Pinpoint the cell where the given text exists, returning its (x, y) midpoint coordinate. 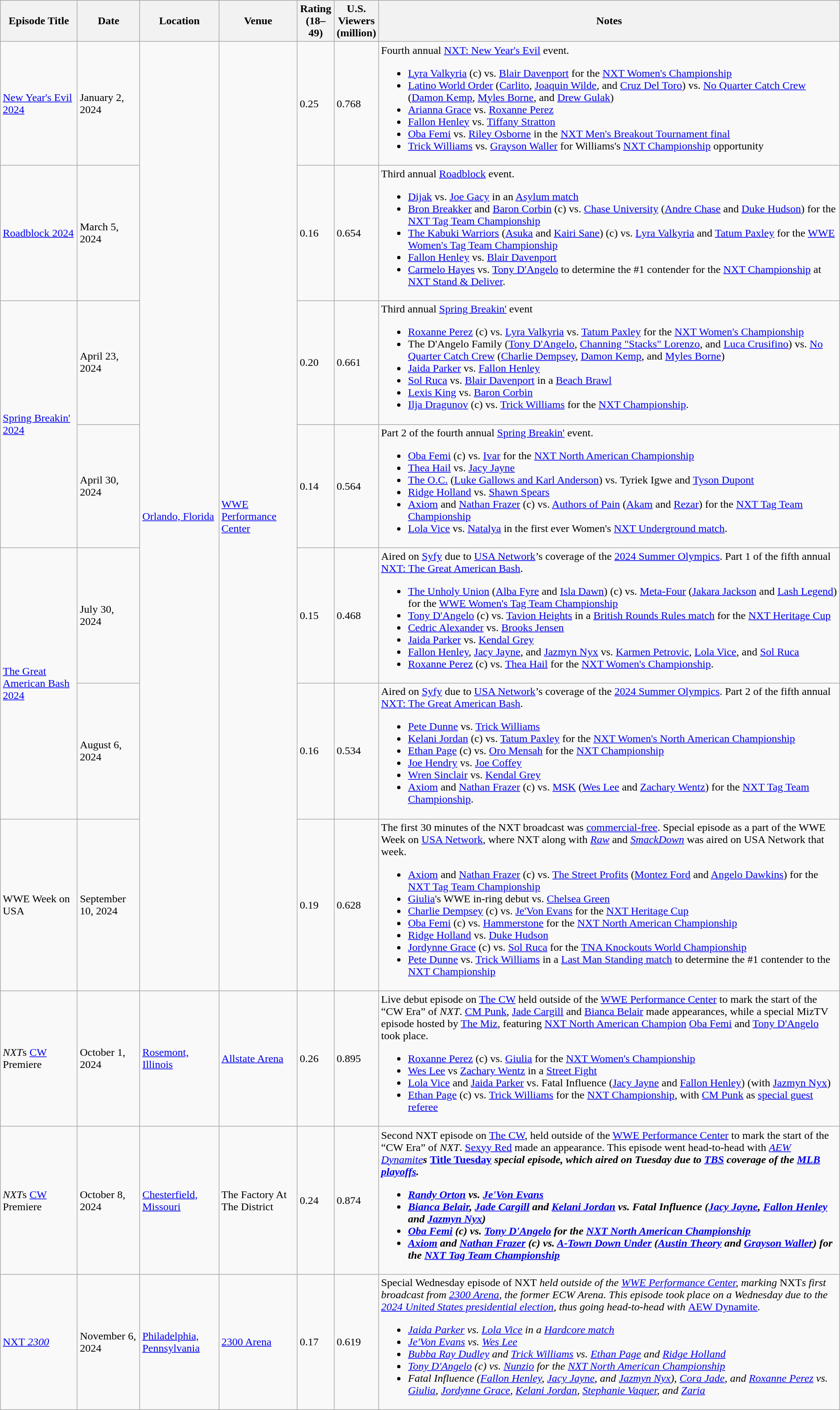
Date (109, 21)
0.17 (315, 1342)
NXT 2300 (39, 1342)
0.768 (356, 103)
November 6, 2024 (109, 1342)
Location (179, 21)
September 10, 2024 (109, 905)
0.468 (356, 615)
0.564 (356, 486)
August 6, 2024 (109, 751)
March 5, 2024 (109, 233)
Chesterfield, Missouri (179, 1200)
0.25 (315, 103)
Rosemont, Illinois (179, 1059)
0.14 (315, 486)
October 1, 2024 (109, 1059)
WWE Week on USA (39, 905)
July 30, 2024 (109, 615)
0.24 (315, 1200)
Roadblock 2024 (39, 233)
0.874 (356, 1200)
Episode Title (39, 21)
0.534 (356, 751)
2300 Arena (258, 1342)
0.19 (315, 905)
0.628 (356, 905)
Rating(18–49) (315, 21)
October 8, 2024 (109, 1200)
0.895 (356, 1059)
Notes (609, 21)
WWE Performance Center (258, 516)
The Factory At The District (258, 1200)
Orlando, Florida (179, 516)
Philadelphia, Pennsylvania (179, 1342)
0.654 (356, 233)
April 23, 2024 (109, 363)
0.26 (315, 1059)
0.661 (356, 363)
April 30, 2024 (109, 486)
January 2, 2024 (109, 103)
0.619 (356, 1342)
Venue (258, 21)
0.15 (315, 615)
U.S.Viewers(million) (356, 21)
Allstate Arena (258, 1059)
The Great American Bash 2024 (39, 683)
0.20 (315, 363)
New Year's Evil 2024 (39, 103)
Spring Breakin' 2024 (39, 424)
